Pinpoint the cell where the given text exists, returning its [X, Y] midpoint coordinate. 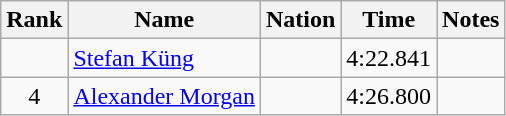
Name [164, 20]
Time [389, 20]
Alexander Morgan [164, 96]
Stefan Küng [164, 58]
Rank [34, 20]
4 [34, 96]
4:22.841 [389, 58]
Notes [471, 20]
4:26.800 [389, 96]
Nation [300, 20]
